Pinpoint the cell where the given text exists, returning its [X, Y] midpoint coordinate. 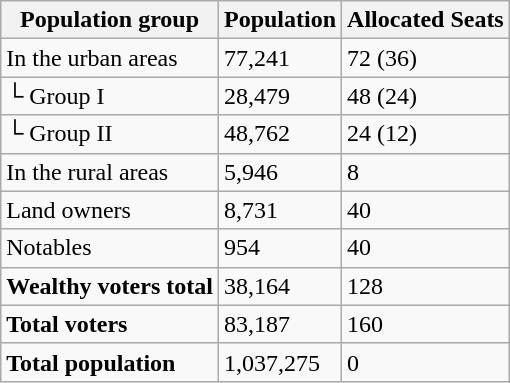
Population [280, 20]
8 [426, 172]
160 [426, 324]
└ Group I [110, 96]
Population group [110, 20]
Allocated Seats [426, 20]
48,762 [280, 134]
Land owners [110, 210]
77,241 [280, 58]
Total population [110, 362]
8,731 [280, 210]
In the urban areas [110, 58]
24 (12) [426, 134]
In the rural areas [110, 172]
1,037,275 [280, 362]
5,946 [280, 172]
954 [280, 248]
Wealthy voters total [110, 286]
Total voters [110, 324]
48 (24) [426, 96]
28,479 [280, 96]
38,164 [280, 286]
Notables [110, 248]
83,187 [280, 324]
72 (36) [426, 58]
0 [426, 362]
128 [426, 286]
└ Group II [110, 134]
